Return (X, Y) of the center of cell containing provided text 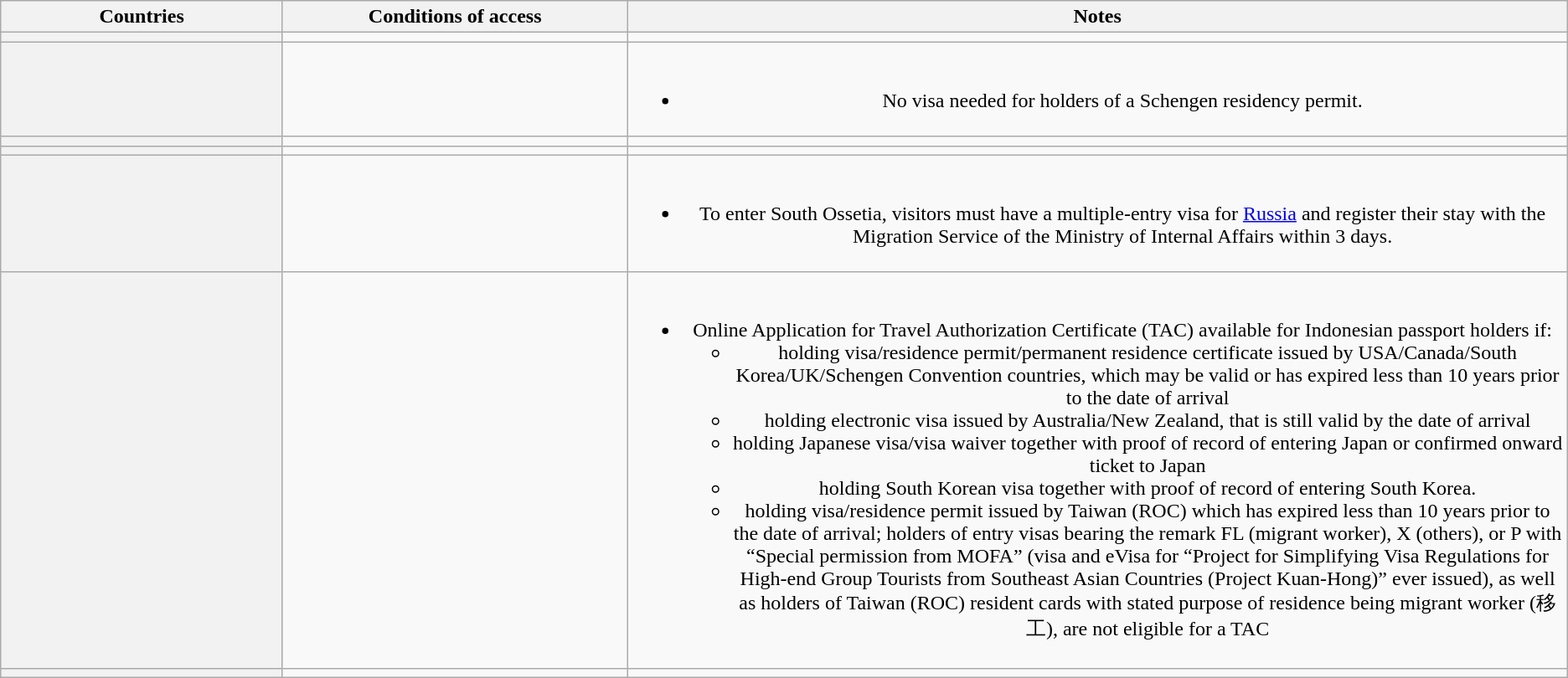
Countries (142, 17)
Conditions of access (454, 17)
No visa needed for holders of a Schengen residency permit. (1097, 89)
Notes (1097, 17)
